Extract the (x, y) coordinate from the center of the cell holding the provided text.  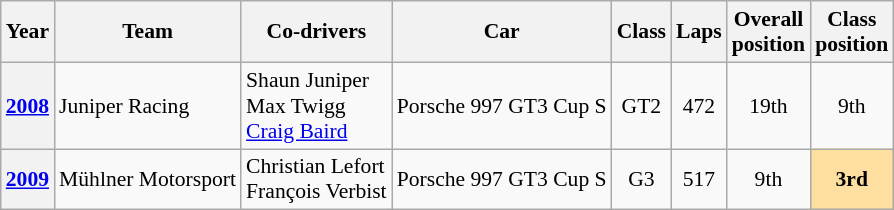
2008 (28, 106)
G3 (642, 180)
Laps (699, 32)
2009 (28, 180)
Juniper Racing (148, 106)
Christian Lefort François Verbist (316, 180)
3rd (852, 180)
Overallposition (768, 32)
GT2 (642, 106)
Mühlner Motorsport (148, 180)
Car (502, 32)
Class (642, 32)
Team (148, 32)
517 (699, 180)
Co-drivers (316, 32)
Year (28, 32)
19th (768, 106)
Classposition (852, 32)
472 (699, 106)
Shaun Juniper Max Twigg Craig Baird (316, 106)
